Locate the cell with the specified text and output its [x, y] center coordinate. 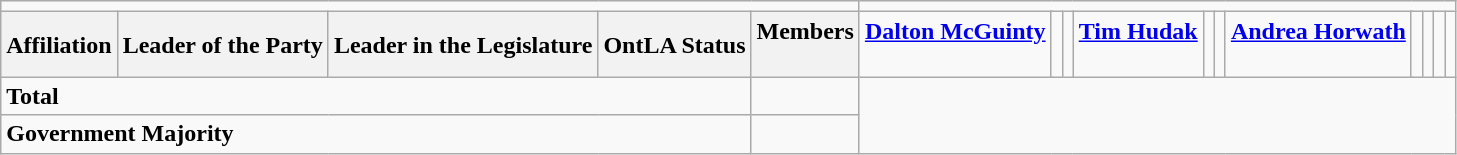
Leader of the Party [222, 44]
Andrea Horwath [1318, 44]
Leader in the Legislature [463, 44]
Tim Hudak [1138, 44]
Members [805, 44]
Government Majority [376, 134]
Dalton McGuinty [955, 44]
Affiliation [59, 44]
OntLA Status [674, 44]
Total [376, 96]
